Return (x, y) of the center of cell containing provided text 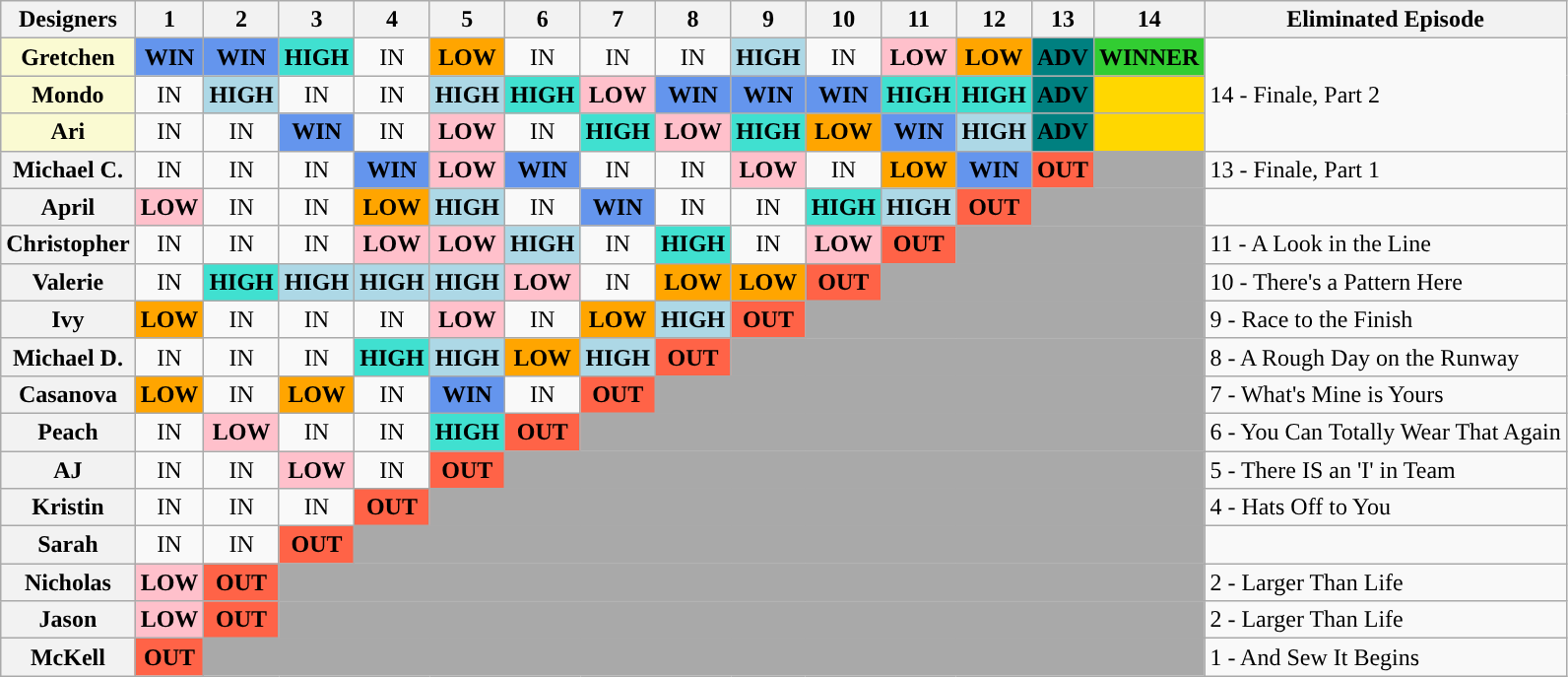
Ivy (68, 319)
Casanova (68, 394)
5 - There IS an 'I' in Team (1385, 470)
Gretchen (68, 57)
13 (1062, 20)
Eliminated Episode (1385, 20)
Christopher (68, 244)
Mondo (68, 95)
7 - What's Mine is Yours (1385, 394)
4 (392, 20)
1 (169, 20)
14 - Finale, Part 2 (1385, 95)
13 - Finale, Part 1 (1385, 169)
10 (843, 20)
Peach (68, 432)
6 - You Can Totally Wear That Again (1385, 432)
Michael C. (68, 169)
1 - And Sew It Begins (1385, 657)
AJ (68, 470)
11 - A Look in the Line (1385, 244)
5 (467, 20)
12 (994, 20)
9 (768, 20)
9 - Race to the Finish (1385, 319)
7 (618, 20)
Valerie (68, 282)
April (68, 207)
Sarah (68, 545)
11 (919, 20)
McKell (68, 657)
3 (316, 20)
6 (543, 20)
WINNER (1148, 57)
4 - Hats Off to You (1385, 508)
Nicholas (68, 582)
Michael D. (68, 357)
8 (692, 20)
Ari (68, 132)
2 (241, 20)
Kristin (68, 508)
14 (1148, 20)
Designers (68, 20)
8 - A Rough Day on the Runway (1385, 357)
Jason (68, 620)
10 - There's a Pattern Here (1385, 282)
